Determine the [X, Y] coordinate at the center of the cell enclosing the given text.  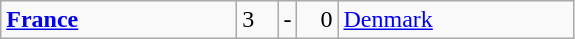
- [288, 20]
Denmark [456, 20]
0 [318, 20]
France [119, 20]
3 [258, 20]
